Identify which cell holds the provided text, then report its [X, Y] central coordinate. 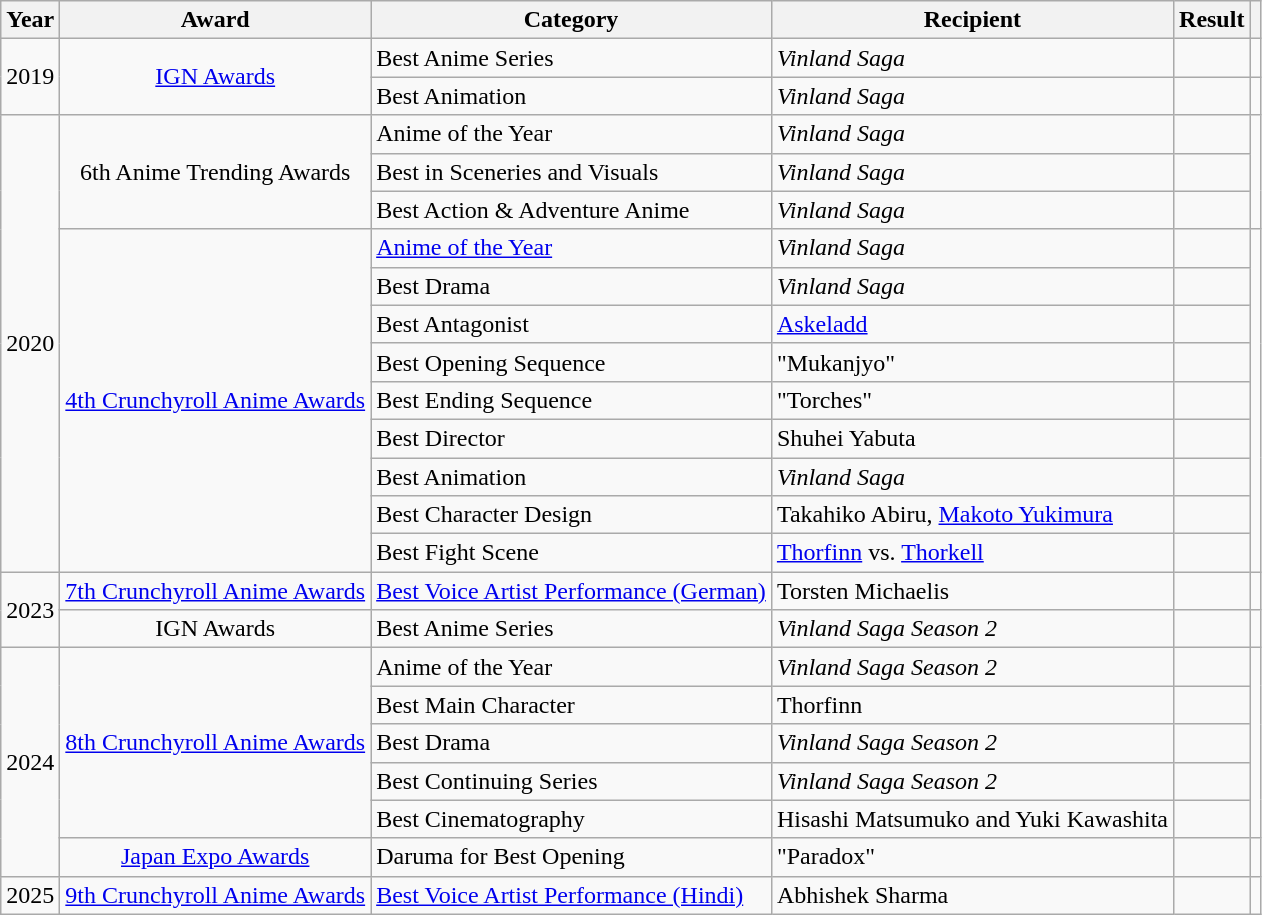
7th Crunchyroll Anime Awards [216, 591]
Thorfinn vs. Thorkell [972, 553]
2020 [30, 344]
Best Continuing Series [572, 781]
Result [1212, 20]
9th Crunchyroll Anime Awards [216, 895]
Takahiko Abiru, Makoto Yukimura [972, 515]
Recipient [972, 20]
Hisashi Matsumuko and Yuki Kawashita [972, 819]
Best Action & Adventure Anime [572, 210]
2023 [30, 610]
Best Voice Artist Performance (Hindi) [572, 895]
Daruma for Best Opening [572, 857]
"Paradox" [972, 857]
Torsten Michaelis [972, 591]
"Torches" [972, 400]
2025 [30, 895]
Award [216, 20]
2019 [30, 77]
Best in Sceneries and Visuals [572, 172]
Shuhei Yabuta [972, 438]
Best Fight Scene [572, 553]
Japan Expo Awards [216, 857]
Year [30, 20]
Best Character Design [572, 515]
Best Voice Artist Performance (German) [572, 591]
Best Opening Sequence [572, 362]
Best Antagonist [572, 324]
Best Cinematography [572, 819]
Best Ending Sequence [572, 400]
Askeladd [972, 324]
6th Anime Trending Awards [216, 172]
"Mukanjyo" [972, 362]
4th Crunchyroll Anime Awards [216, 400]
Thorfinn [972, 705]
Best Main Character [572, 705]
Category [572, 20]
Best Director [572, 438]
Abhishek Sharma [972, 895]
2024 [30, 762]
8th Crunchyroll Anime Awards [216, 743]
